For the text-containing cell, return its midpoint in (X, Y) coordinate format. 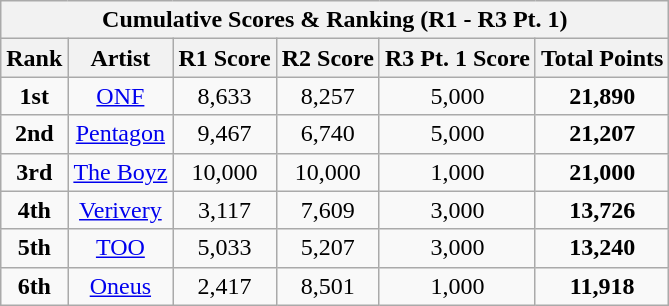
3,117 (224, 210)
Total Points (602, 58)
6,740 (328, 134)
8,257 (328, 96)
9,467 (224, 134)
8,633 (224, 96)
Cumulative Scores & Ranking (R1 - R3 Pt. 1) (335, 20)
6th (34, 286)
2,417 (224, 286)
TOO (120, 248)
5th (34, 248)
3rd (34, 172)
ONF (120, 96)
R1 Score (224, 58)
13,726 (602, 210)
Pentagon (120, 134)
1st (34, 96)
21,000 (602, 172)
Artist (120, 58)
7,609 (328, 210)
2nd (34, 134)
R2 Score (328, 58)
R3 Pt. 1 Score (457, 58)
The Boyz (120, 172)
21,890 (602, 96)
Verivery (120, 210)
4th (34, 210)
Oneus (120, 286)
13,240 (602, 248)
11,918 (602, 286)
8,501 (328, 286)
5,207 (328, 248)
Rank (34, 58)
21,207 (602, 134)
5,033 (224, 248)
